Locate the cell with the specified text and output its (X, Y) center coordinate. 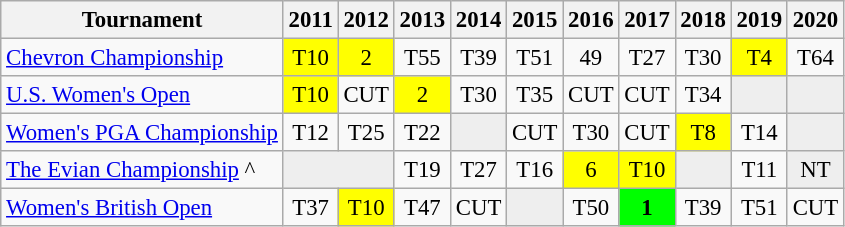
NT (815, 170)
Chevron Championship (142, 58)
T14 (759, 133)
T37 (310, 208)
6 (591, 170)
2020 (815, 20)
Women's British Open (142, 208)
T64 (815, 58)
T55 (422, 58)
T35 (535, 95)
2013 (422, 20)
T11 (759, 170)
1 (647, 208)
Women's PGA Championship (142, 133)
2017 (647, 20)
49 (591, 58)
T16 (535, 170)
Tournament (142, 20)
T8 (703, 133)
2012 (366, 20)
2019 (759, 20)
2015 (535, 20)
2014 (478, 20)
U.S. Women's Open (142, 95)
The Evian Championship ^ (142, 170)
T25 (366, 133)
T4 (759, 58)
T19 (422, 170)
T12 (310, 133)
T22 (422, 133)
T50 (591, 208)
2016 (591, 20)
2011 (310, 20)
2018 (703, 20)
T47 (422, 208)
T34 (703, 95)
